Pinpoint the cell where the given text exists, returning its (x, y) midpoint coordinate. 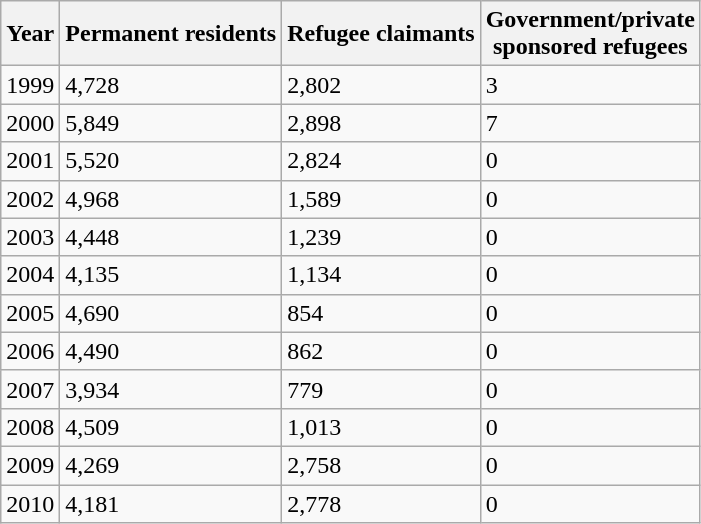
2003 (30, 237)
4,968 (171, 199)
4,181 (171, 503)
3,934 (171, 389)
2008 (30, 427)
Year (30, 34)
4,269 (171, 465)
2,824 (381, 161)
2010 (30, 503)
4,448 (171, 237)
1,589 (381, 199)
4,690 (171, 313)
4,728 (171, 85)
2000 (30, 123)
854 (381, 313)
5,520 (171, 161)
2,758 (381, 465)
Permanent residents (171, 34)
Government/private sponsored refugees (590, 34)
2002 (30, 199)
2004 (30, 275)
2,802 (381, 85)
2006 (30, 351)
2,778 (381, 503)
1,013 (381, 427)
4,509 (171, 427)
2,898 (381, 123)
2009 (30, 465)
2005 (30, 313)
4,135 (171, 275)
Refugee claimants (381, 34)
2001 (30, 161)
3 (590, 85)
779 (381, 389)
1,134 (381, 275)
862 (381, 351)
2007 (30, 389)
5,849 (171, 123)
1999 (30, 85)
7 (590, 123)
4,490 (171, 351)
1,239 (381, 237)
